Scan for the cell matching the given text and deliver its (X, Y) coordinate at center. 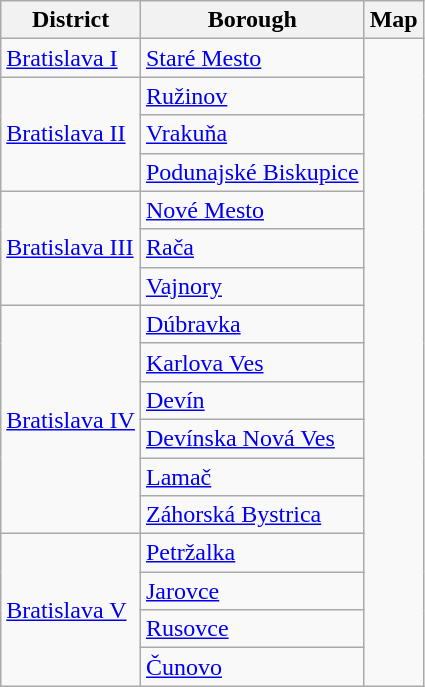
Bratislava II (71, 134)
Rusovce (252, 629)
Dúbravka (252, 324)
Podunajské Biskupice (252, 172)
Nové Mesto (252, 210)
Vajnory (252, 286)
Map (394, 20)
Vrakuňa (252, 134)
Bratislava III (71, 248)
Lamač (252, 477)
Karlova Ves (252, 362)
Petržalka (252, 553)
Bratislava I (71, 58)
Bratislava V (71, 610)
Ružinov (252, 96)
Záhorská Bystrica (252, 515)
Jarovce (252, 591)
Čunovo (252, 667)
Borough (252, 20)
Devín (252, 400)
Staré Mesto (252, 58)
Rača (252, 248)
District (71, 20)
Devínska Nová Ves (252, 438)
Bratislava IV (71, 419)
